Locate the cell with the specified text and output its [X, Y] center coordinate. 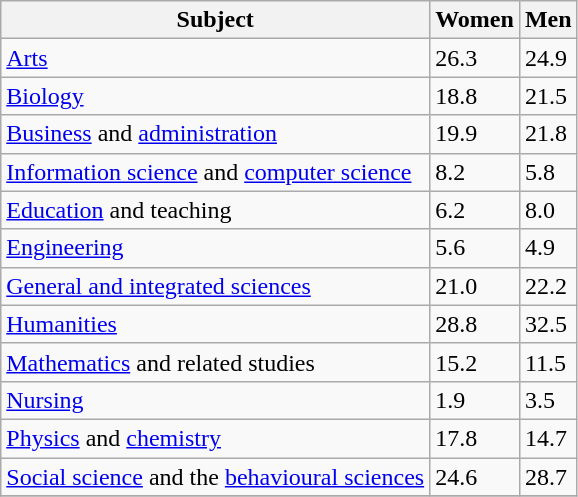
Women [475, 20]
5.6 [475, 248]
17.8 [475, 438]
28.8 [475, 324]
4.9 [548, 248]
Education and teaching [216, 210]
8.0 [548, 210]
Subject [216, 20]
Engineering [216, 248]
21.0 [475, 286]
6.2 [475, 210]
1.9 [475, 400]
21.8 [548, 134]
11.5 [548, 362]
Men [548, 20]
3.5 [548, 400]
32.5 [548, 324]
28.7 [548, 477]
Humanities [216, 324]
5.8 [548, 172]
Biology [216, 96]
Social science and the behavioural sciences [216, 477]
18.8 [475, 96]
22.2 [548, 286]
General and integrated sciences [216, 286]
Information science and computer science [216, 172]
24.9 [548, 58]
8.2 [475, 172]
Nursing [216, 400]
Business and administration [216, 134]
26.3 [475, 58]
14.7 [548, 438]
19.9 [475, 134]
Mathematics and related studies [216, 362]
Arts [216, 58]
15.2 [475, 362]
Physics and chemistry [216, 438]
24.6 [475, 477]
21.5 [548, 96]
